Capture the cell that displays the provided text and extract its (x, y) central coordinate. 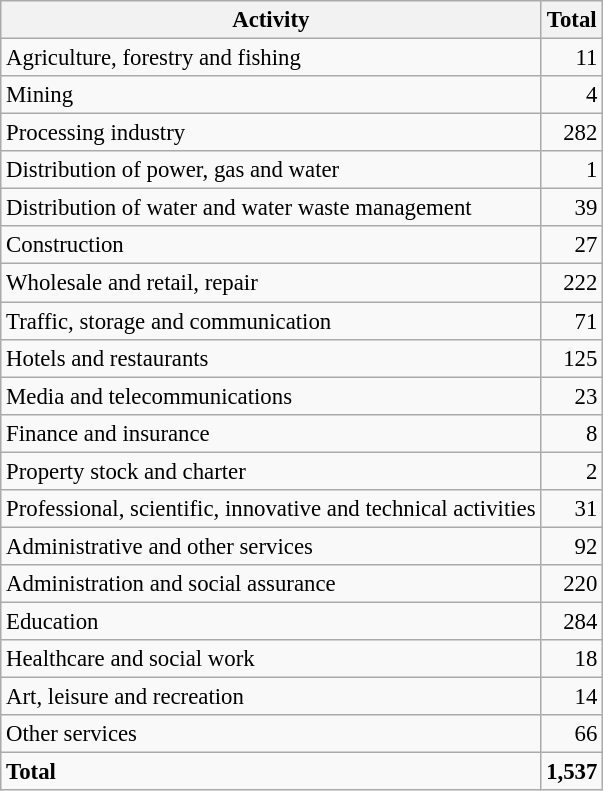
Traffic, storage and communication (271, 321)
39 (572, 208)
1,537 (572, 772)
Education (271, 621)
8 (572, 433)
71 (572, 321)
92 (572, 546)
Property stock and charter (271, 471)
Wholesale and retail, repair (271, 283)
18 (572, 659)
66 (572, 734)
282 (572, 133)
14 (572, 697)
2 (572, 471)
Healthcare and social work (271, 659)
Hotels and restaurants (271, 358)
23 (572, 396)
284 (572, 621)
Art, leisure and recreation (271, 697)
Other services (271, 734)
Distribution of water and water waste management (271, 208)
Distribution of power, gas and water (271, 170)
Agriculture, forestry and fishing (271, 58)
220 (572, 584)
Mining (271, 95)
31 (572, 509)
Administrative and other services (271, 546)
1 (572, 170)
27 (572, 245)
Construction (271, 245)
4 (572, 95)
Administration and social assurance (271, 584)
Media and telecommunications (271, 396)
125 (572, 358)
11 (572, 58)
Finance and insurance (271, 433)
Professional, scientific, innovative and technical activities (271, 509)
222 (572, 283)
Processing industry (271, 133)
Activity (271, 20)
